Provide the [X, Y] coordinate of the cell's center where the given text is located.  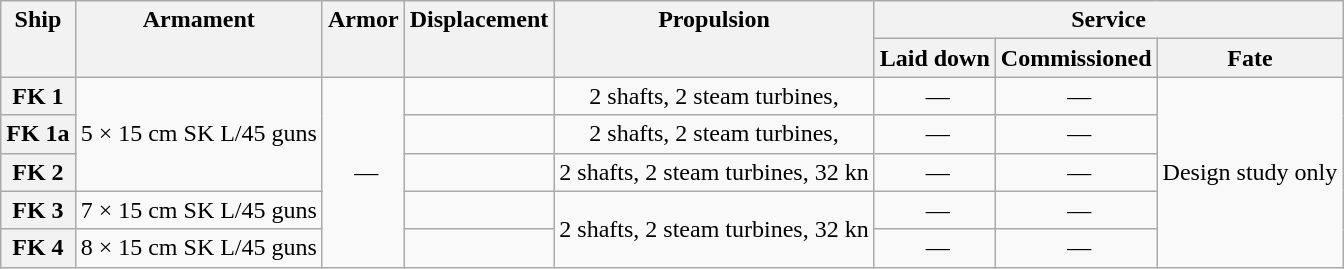
Propulsion [714, 39]
Armament [198, 39]
5 × 15 cm SK L/45 guns [198, 134]
Commissioned [1076, 58]
FK 4 [38, 248]
Ship [38, 39]
Service [1108, 20]
8 × 15 cm SK L/45 guns [198, 248]
Fate [1250, 58]
FK 1a [38, 134]
Armor [363, 39]
FK 2 [38, 172]
Laid down [934, 58]
7 × 15 cm SK L/45 guns [198, 210]
FK 3 [38, 210]
FK 1 [38, 96]
Design study only [1250, 172]
Displacement [479, 39]
